Detect which cell encompasses the target text, then output its (X, Y) center coordinate. 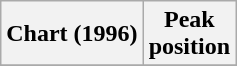
Peakposition (189, 34)
Chart (1996) (72, 34)
